Extract the (x, y) coordinate from the center of the cell holding the provided text.  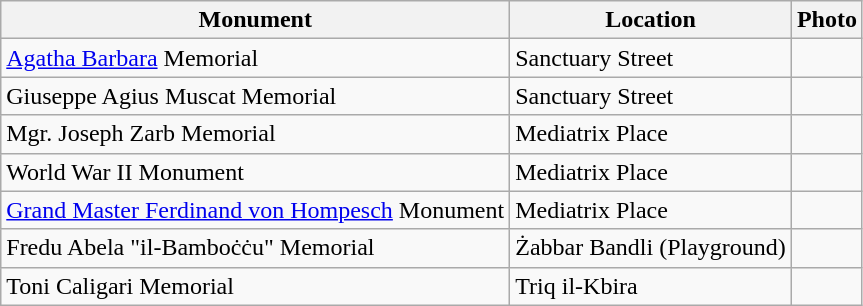
Monument (256, 20)
Żabbar Bandli (Playground) (651, 248)
Triq il-Kbira (651, 286)
Fredu Abela "il-Bamboċċu" Memorial (256, 248)
Toni Caligari Memorial (256, 286)
Agatha Barbara Memorial (256, 58)
Photo (826, 20)
Grand Master Ferdinand von Hompesch Monument (256, 210)
Location (651, 20)
World War II Monument (256, 172)
Mgr. Joseph Zarb Memorial (256, 134)
Giuseppe Agius Muscat Memorial (256, 96)
